Search for the cell housing the specified text and yield its [x, y] center coordinate. 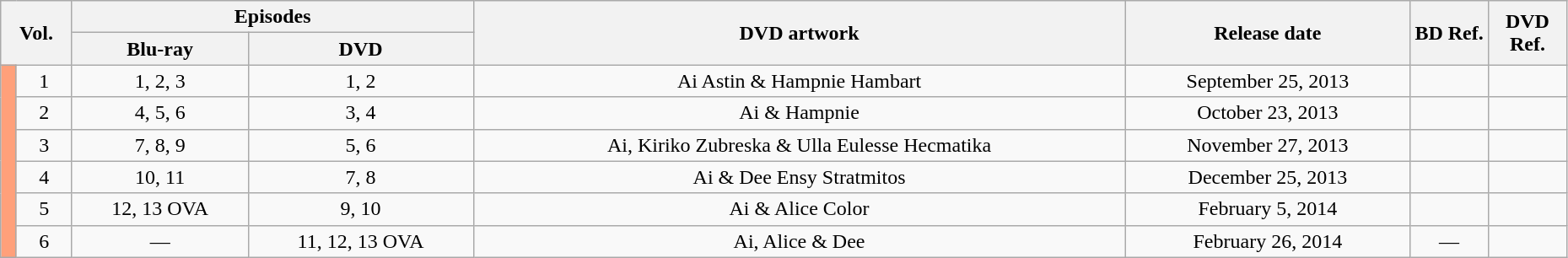
Release date [1268, 33]
7, 8, 9 [160, 145]
Ai, Kiriko Zubreska & Ulla Eulesse Hecmatika [800, 145]
1, 2 [361, 81]
February 26, 2014 [1268, 241]
10, 11 [160, 177]
DVD Ref. [1528, 33]
Ai & Alice Color [800, 209]
Vol. [37, 33]
5 [44, 209]
12, 13 OVA [160, 209]
Ai Astin & Hampnie Hambart [800, 81]
4, 5, 6 [160, 113]
November 27, 2013 [1268, 145]
6 [44, 241]
9, 10 [361, 209]
Ai, Alice & Dee [800, 241]
BD Ref. [1449, 33]
2 [44, 113]
Blu-ray [160, 49]
DVD artwork [800, 33]
1, 2, 3 [160, 81]
11, 12, 13 OVA [361, 241]
Ai & Hampnie [800, 113]
December 25, 2013 [1268, 177]
7, 8 [361, 177]
5, 6 [361, 145]
DVD [361, 49]
4 [44, 177]
3 [44, 145]
3, 4 [361, 113]
February 5, 2014 [1268, 209]
September 25, 2013 [1268, 81]
October 23, 2013 [1268, 113]
1 [44, 81]
Ai & Dee Ensy Stratmitos [800, 177]
Episodes [272, 17]
